For the text-containing cell, return its midpoint in (x, y) coordinate format. 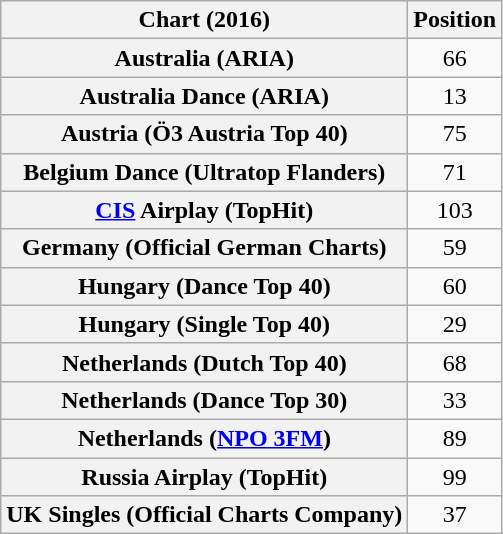
Netherlands (NPO 3FM) (204, 438)
Netherlands (Dance Top 30) (204, 400)
29 (455, 324)
75 (455, 134)
CIS Airplay (TopHit) (204, 210)
71 (455, 172)
103 (455, 210)
99 (455, 477)
37 (455, 515)
Australia (ARIA) (204, 58)
Hungary (Dance Top 40) (204, 286)
66 (455, 58)
Germany (Official German Charts) (204, 248)
Position (455, 20)
Austria (Ö3 Austria Top 40) (204, 134)
Hungary (Single Top 40) (204, 324)
59 (455, 248)
33 (455, 400)
UK Singles (Official Charts Company) (204, 515)
Netherlands (Dutch Top 40) (204, 362)
Chart (2016) (204, 20)
13 (455, 96)
60 (455, 286)
Russia Airplay (TopHit) (204, 477)
Belgium Dance (Ultratop Flanders) (204, 172)
Australia Dance (ARIA) (204, 96)
68 (455, 362)
89 (455, 438)
